Locate the cell with the specified text and output its (X, Y) center coordinate. 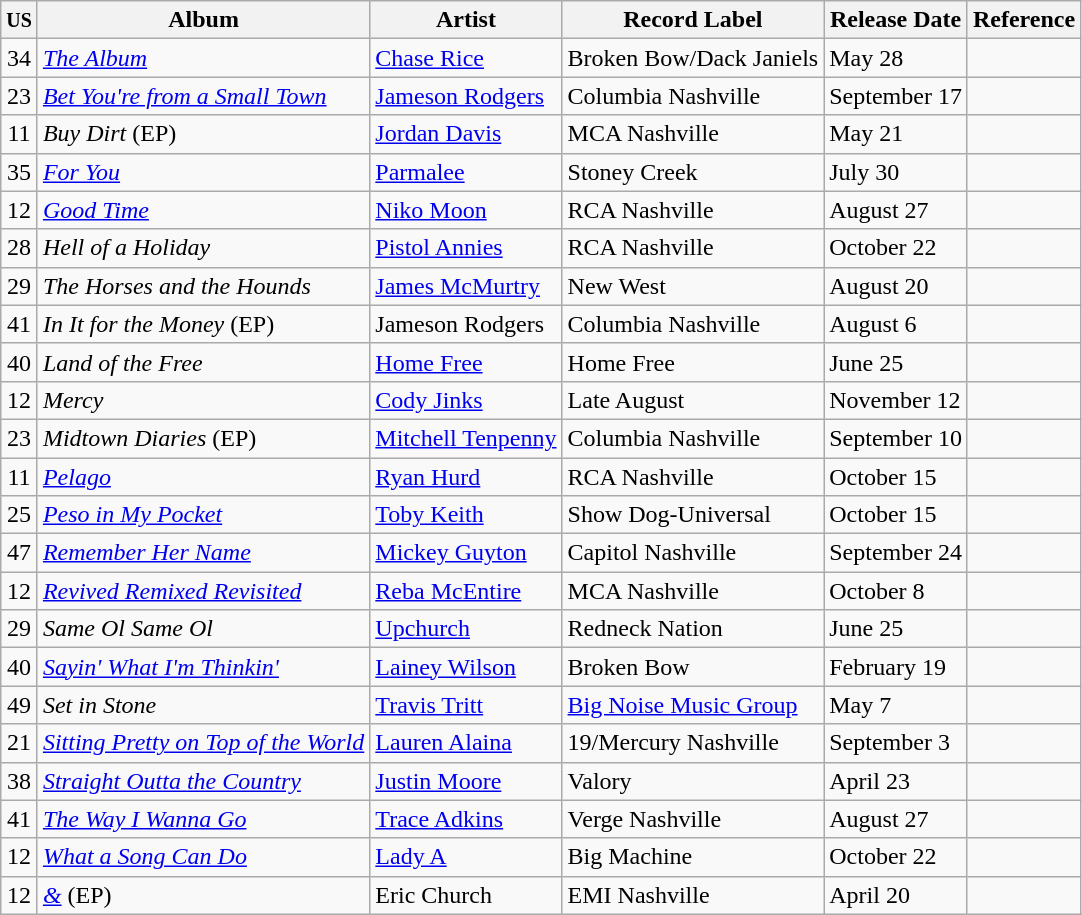
19/Mercury Nashville (693, 743)
May 28 (896, 58)
April 23 (896, 781)
34 (20, 58)
Capitol Nashville (693, 553)
September 17 (896, 96)
& (EP) (203, 895)
May 7 (896, 705)
Remember Her Name (203, 553)
Artist (466, 20)
Niko Moon (466, 210)
Land of the Free (203, 362)
What a Song Can Do (203, 857)
September 10 (896, 438)
Stoney Creek (693, 172)
Pelago (203, 477)
Travis Tritt (466, 705)
35 (20, 172)
Sayin' What I'm Thinkin' (203, 667)
28 (20, 248)
Buy Dirt (EP) (203, 134)
Show Dog-Universal (693, 515)
Parmalee (466, 172)
Chase Rice (466, 58)
In It for the Money (EP) (203, 324)
Revived Remixed Revisited (203, 591)
Mercy (203, 400)
New West (693, 286)
Big Machine (693, 857)
September 24 (896, 553)
21 (20, 743)
Mitchell Tenpenny (466, 438)
Valory (693, 781)
James McMurtry (466, 286)
October 8 (896, 591)
Release Date (896, 20)
The Album (203, 58)
September 3 (896, 743)
Broken Bow (693, 667)
The Way I Wanna Go (203, 819)
August 20 (896, 286)
Bet You're from a Small Town (203, 96)
Pistol Annies (466, 248)
August 6 (896, 324)
Justin Moore (466, 781)
July 30 (896, 172)
38 (20, 781)
47 (20, 553)
The Horses and the Hounds (203, 286)
Good Time (203, 210)
Jordan Davis (466, 134)
Lady A (466, 857)
Mickey Guyton (466, 553)
Record Label (693, 20)
Hell of a Holiday (203, 248)
Trace Adkins (466, 819)
Big Noise Music Group (693, 705)
Set in Stone (203, 705)
Reference (1024, 20)
EMI Nashville (693, 895)
Upchurch (466, 629)
Verge Nashville (693, 819)
Midtown Diaries (EP) (203, 438)
Late August (693, 400)
May 21 (896, 134)
Lauren Alaina (466, 743)
For You (203, 172)
Lainey Wilson (466, 667)
Toby Keith (466, 515)
April 20 (896, 895)
February 19 (896, 667)
Broken Bow/Dack Janiels (693, 58)
Reba McEntire (466, 591)
49 (20, 705)
November 12 (896, 400)
Straight Outta the Country (203, 781)
Redneck Nation (693, 629)
Ryan Hurd (466, 477)
Eric Church (466, 895)
Same Ol Same Ol (203, 629)
Album (203, 20)
US (20, 20)
Sitting Pretty on Top of the World (203, 743)
Cody Jinks (466, 400)
Peso in My Pocket (203, 515)
25 (20, 515)
